Return (X, Y) of the center of cell containing provided text 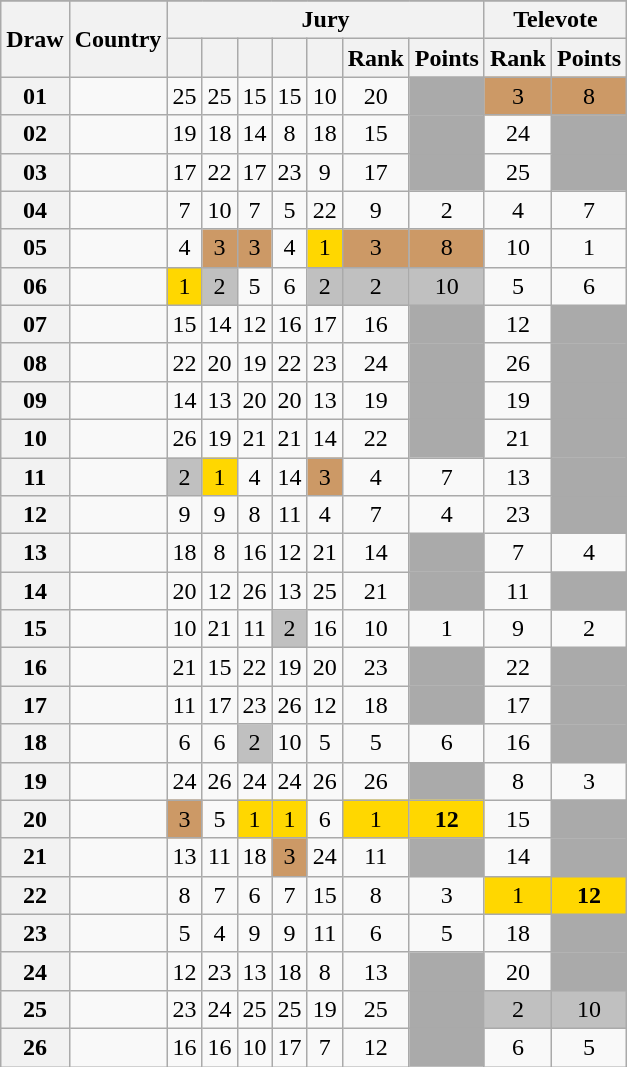
01 (35, 96)
05 (35, 248)
Jury (326, 20)
02 (35, 134)
07 (35, 324)
Televote (555, 20)
Draw (35, 39)
04 (35, 210)
03 (35, 172)
Country (118, 39)
06 (35, 286)
08 (35, 362)
09 (35, 400)
